Identify which cell holds the provided text, then report its [X, Y] central coordinate. 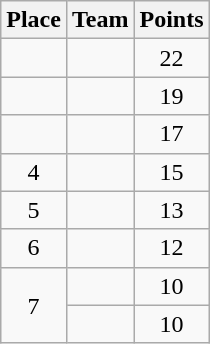
6 [34, 248]
22 [172, 58]
Place [34, 20]
17 [172, 134]
7 [34, 305]
19 [172, 96]
13 [172, 210]
Points [172, 20]
12 [172, 248]
4 [34, 172]
15 [172, 172]
Team [100, 20]
5 [34, 210]
